Locate the cell with the specified text and output its [X, Y] center coordinate. 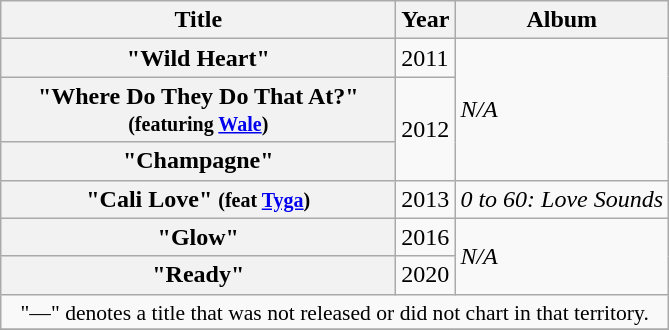
Year [426, 20]
2020 [426, 275]
2012 [426, 128]
"Where Do They Do That At?" (featuring Wale) [198, 110]
"Cali Love" (feat Tyga) [198, 199]
0 to 60: Love Sounds [562, 199]
"Ready" [198, 275]
2013 [426, 199]
"—" denotes a title that was not released or did not chart in that territory. [335, 312]
"Champagne" [198, 161]
Album [562, 20]
2016 [426, 237]
"Glow" [198, 237]
"Wild Heart" [198, 58]
Title [198, 20]
2011 [426, 58]
